From the cell containing the given text, extract its center point as [X, Y] coordinate. 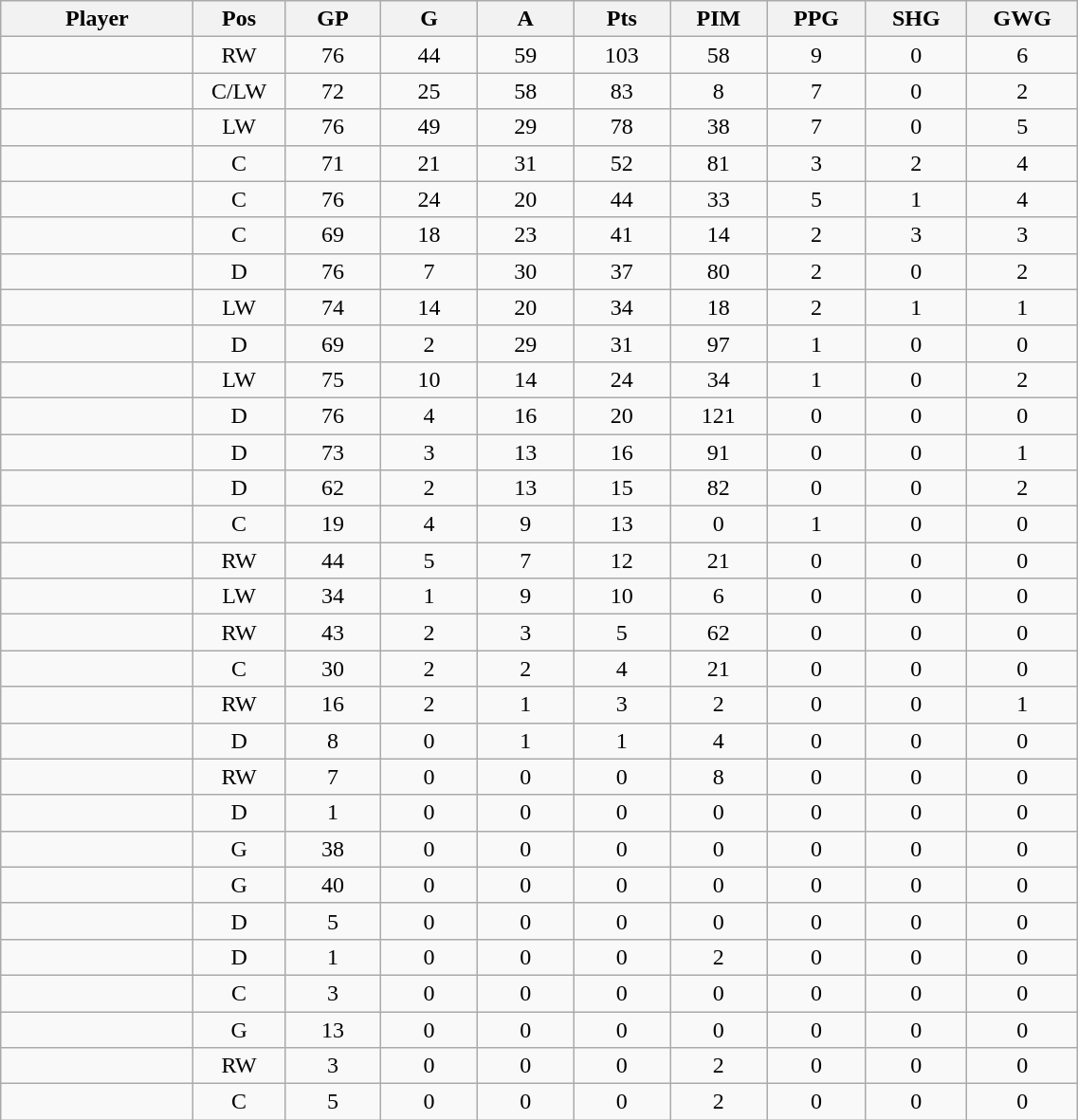
81 [719, 163]
12 [622, 560]
C/LW [239, 91]
GP [333, 19]
121 [719, 415]
A [525, 19]
74 [333, 307]
78 [622, 127]
97 [719, 343]
Player [97, 19]
41 [622, 235]
75 [333, 379]
Pts [622, 19]
43 [333, 633]
91 [719, 452]
80 [719, 271]
37 [622, 271]
40 [333, 885]
73 [333, 452]
Pos [239, 19]
25 [429, 91]
PIM [719, 19]
71 [333, 163]
103 [622, 55]
82 [719, 488]
59 [525, 55]
49 [429, 127]
52 [622, 163]
GWG [1022, 19]
83 [622, 91]
19 [333, 524]
23 [525, 235]
SHG [916, 19]
72 [333, 91]
PPG [816, 19]
33 [719, 199]
15 [622, 488]
